Extract the [X, Y] coordinate from the center of the cell holding the provided text.  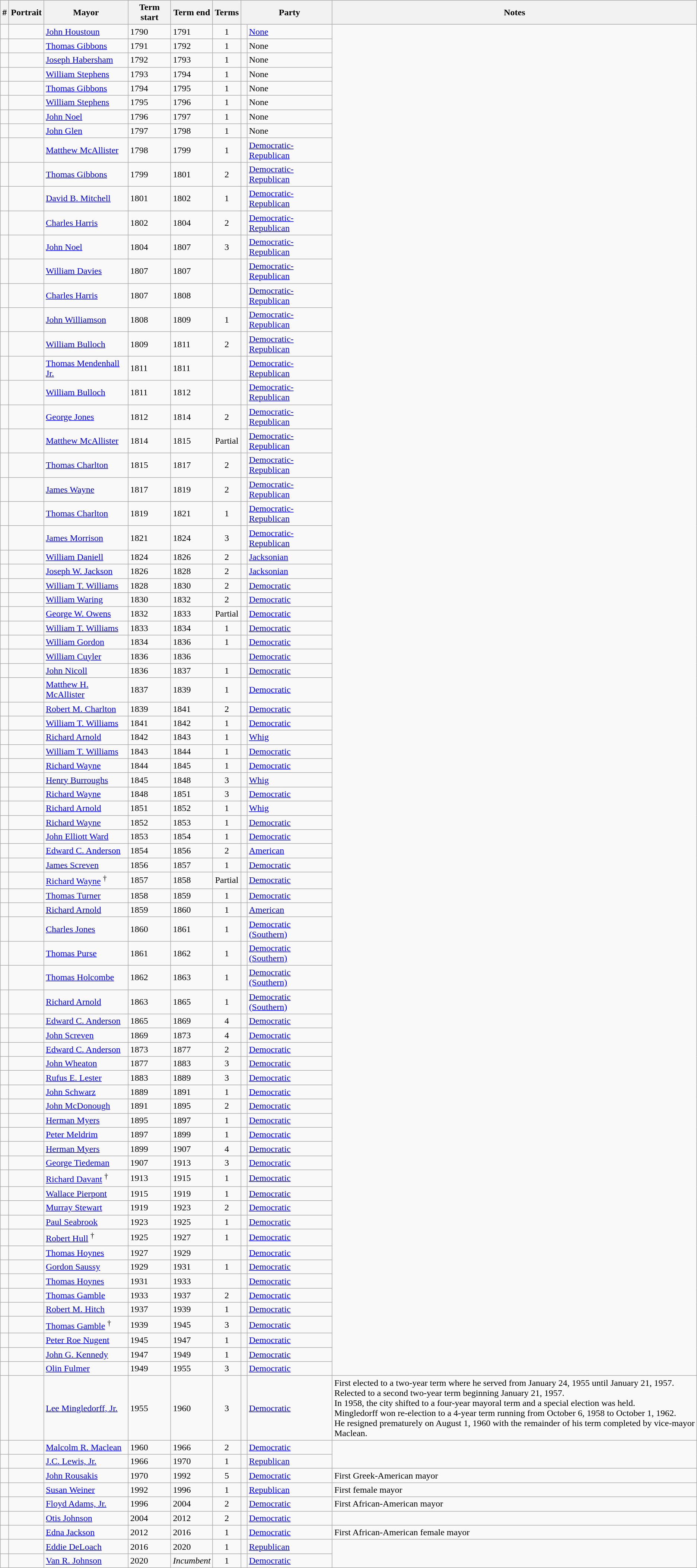
Charles Jones [86, 929]
George Tiedeman [86, 1163]
John Rousakis [86, 1476]
Robert M. Charlton [86, 709]
Matthew H. McAllister [86, 690]
Thomas Purse [86, 953]
Thomas Mendenhall Jr. [86, 368]
John Schwarz [86, 1092]
William Waring [86, 600]
Thomas Holcombe [86, 978]
Party [290, 13]
Lee Mingledorff, Jr. [86, 1408]
Peter Roe Nugent [86, 1340]
First female mayor [515, 1490]
Thomas Gamble † [86, 1325]
Thomas Gamble [86, 1295]
Joseph W. Jackson [86, 571]
George W. Owens [86, 614]
Joseph Habersham [86, 60]
Mayor [86, 13]
Gordon Saussy [86, 1267]
John Elliott Ward [86, 837]
First Greek-American mayor [515, 1476]
Robert M. Hitch [86, 1309]
William Davies [86, 271]
Van R. Johnson [86, 1561]
John G. Kennedy [86, 1355]
John Screven [86, 1035]
William Daniell [86, 557]
John Williamson [86, 320]
Murray Stewart [86, 1208]
Olin Fulmer [86, 1369]
Floyd Adams, Jr. [86, 1504]
Eddie DeLoach [86, 1546]
Incumbent [192, 1561]
5 [227, 1476]
Thomas Turner [86, 896]
Richard Wayne † [86, 881]
John Wheaton [86, 1064]
James Wayne [86, 490]
James Screven [86, 865]
George Jones [86, 416]
Paul Seabrook [86, 1222]
John Nicoll [86, 671]
John Houstoun [86, 32]
Wallace Pierpont [86, 1194]
Richard Davant † [86, 1178]
James Morrison [86, 538]
Otis Johnson [86, 1518]
John McDonough [86, 1106]
Malcolm R. Maclean [86, 1447]
William Gordon [86, 642]
Robert Hull † [86, 1238]
William Cuyler [86, 656]
Peter Meldrim [86, 1134]
Terms [227, 13]
1790 [150, 32]
Portrait [26, 13]
Term end [192, 13]
J.C. Lewis, Jr. [86, 1461]
John Glen [86, 131]
Henry Burroughs [86, 780]
# [4, 13]
David B. Mitchell [86, 198]
Edna Jackson [86, 1532]
Term start [150, 13]
Rufus E. Lester [86, 1078]
Notes [515, 13]
First African-American female mayor [515, 1532]
First African-American mayor [515, 1504]
Susan Weiner [86, 1490]
